Provide the [X, Y] coordinate of the cell's center where the given text is located.  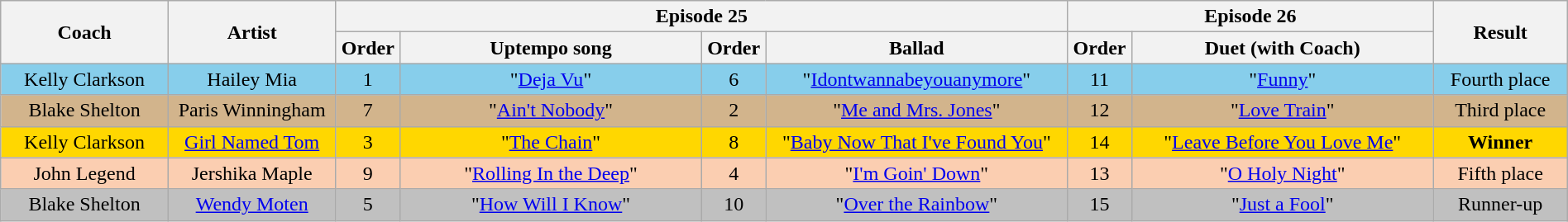
Jershika Maple [251, 173]
10 [734, 205]
Uptempo song [551, 48]
9 [368, 173]
Paris Winningham [251, 111]
"How Will I Know" [551, 205]
6 [734, 79]
"Leave Before You Love Me" [1282, 142]
"Baby Now That I've Found You" [916, 142]
1 [368, 79]
"Me and Mrs. Jones" [916, 111]
Runner-up [1500, 205]
3 [368, 142]
"Idontwannabeyouanymore" [916, 79]
"Rolling In the Deep" [551, 173]
4 [734, 173]
Ballad [916, 48]
Wendy Moten [251, 205]
12 [1100, 111]
John Legend [84, 173]
13 [1100, 173]
5 [368, 205]
Duet (with Coach) [1282, 48]
"Over the Rainbow" [916, 205]
"The Chain" [551, 142]
8 [734, 142]
11 [1100, 79]
Fourth place [1500, 79]
"Ain't Nobody" [551, 111]
"Funny" [1282, 79]
14 [1100, 142]
Third place [1500, 111]
2 [734, 111]
Artist [251, 32]
Episode 25 [701, 17]
7 [368, 111]
"Love Train" [1282, 111]
Result [1500, 32]
Hailey Mia [251, 79]
Girl Named Tom [251, 142]
15 [1100, 205]
"Deja Vu" [551, 79]
Coach [84, 32]
Episode 26 [1250, 17]
"I'm Goin' Down" [916, 173]
Winner [1500, 142]
"Just a Fool" [1282, 205]
Fifth place [1500, 173]
"O Holy Night" [1282, 173]
